Extract the (x, y) coordinate from the center of the cell holding the provided text.  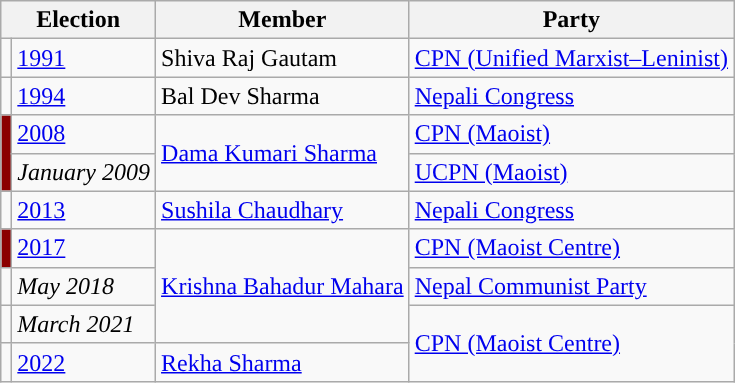
2017 (84, 248)
Shiva Raj Gautam (283, 58)
Sushila Chaudhary (283, 210)
January 2009 (84, 172)
Dama Kumari Sharma (283, 153)
Krishna Bahadur Mahara (283, 286)
March 2021 (84, 324)
Member (283, 20)
Party (571, 20)
1991 (84, 58)
Election (78, 20)
May 2018 (84, 286)
CPN (Maoist) (571, 134)
2008 (84, 134)
1994 (84, 96)
2022 (84, 362)
Nepal Communist Party (571, 286)
2013 (84, 210)
UCPN (Maoist) (571, 172)
Bal Dev Sharma (283, 96)
Rekha Sharma (283, 362)
CPN (Unified Marxist–Leninist) (571, 58)
